Determine the (X, Y) coordinate at the center of the cell enclosing the given text.  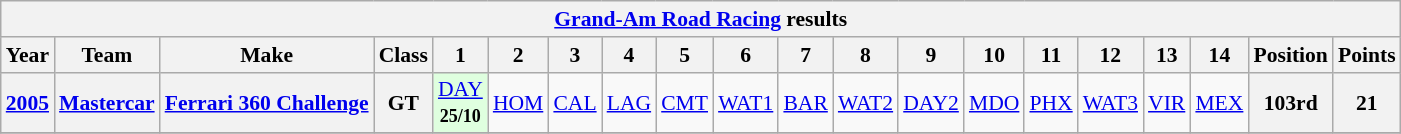
Mastercar (107, 102)
14 (1219, 55)
GT (404, 102)
Position (1290, 55)
VIR (1166, 102)
Make (267, 55)
PHX (1050, 102)
21 (1367, 102)
BAR (806, 102)
WAT1 (746, 102)
Grand-Am Road Racing results (701, 19)
7 (806, 55)
Ferrari 360 Challenge (267, 102)
5 (684, 55)
Points (1367, 55)
LAG (629, 102)
HOM (518, 102)
8 (866, 55)
Team (107, 55)
11 (1050, 55)
WAT3 (1110, 102)
13 (1166, 55)
WAT2 (866, 102)
Class (404, 55)
DAY2 (931, 102)
6 (746, 55)
2005 (28, 102)
CAL (574, 102)
2 (518, 55)
103rd (1290, 102)
1 (460, 55)
4 (629, 55)
9 (931, 55)
DAY 25/10 (460, 102)
12 (1110, 55)
Year (28, 55)
MDO (994, 102)
3 (574, 55)
CMT (684, 102)
10 (994, 55)
MEX (1219, 102)
